Provide the (x, y) coordinate of the cell's center where the given text is located.  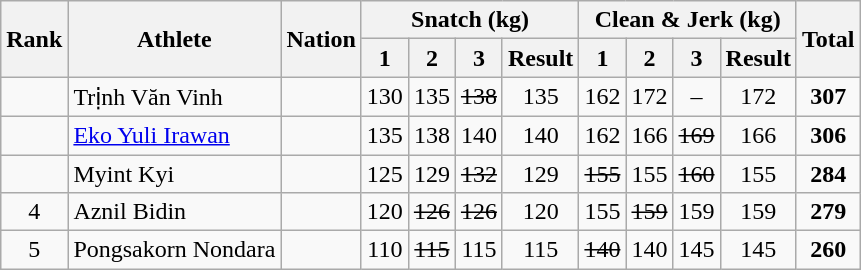
Trịnh Văn Vinh (174, 97)
– (696, 97)
Aznil Bidin (174, 212)
Eko Yuli Irawan (174, 135)
279 (828, 212)
Myint Kyi (174, 173)
Snatch (kg) (470, 20)
284 (828, 173)
307 (828, 97)
Clean & Jerk (kg) (688, 20)
160 (696, 173)
Total (828, 39)
Athlete (174, 39)
5 (34, 250)
125 (384, 173)
306 (828, 135)
Pongsakorn Nondara (174, 250)
110 (384, 250)
169 (696, 135)
Nation (321, 39)
130 (384, 97)
260 (828, 250)
Rank (34, 39)
4 (34, 212)
132 (478, 173)
